Output the [x, y] coordinate of the center of the cell containing the given text.  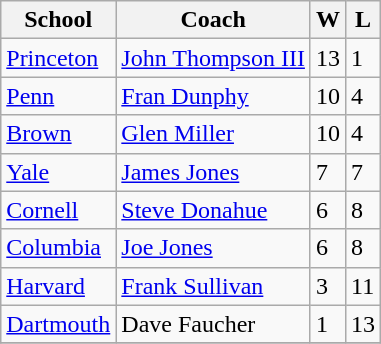
W [328, 20]
Penn [58, 96]
Frank Sullivan [214, 286]
11 [362, 286]
Joe Jones [214, 248]
Fran Dunphy [214, 96]
Harvard [58, 286]
Cornell [58, 210]
Steve Donahue [214, 210]
Columbia [58, 248]
School [58, 20]
Glen Miller [214, 134]
Coach [214, 20]
John Thompson III [214, 58]
Dave Faucher [214, 324]
3 [328, 286]
Princeton [58, 58]
Yale [58, 172]
James Jones [214, 172]
L [362, 20]
Brown [58, 134]
Dartmouth [58, 324]
